Locate the cell with the specified text and output its (x, y) center coordinate. 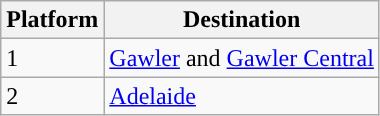
Adelaide (242, 96)
Destination (242, 20)
Platform (52, 20)
2 (52, 96)
Gawler and Gawler Central (242, 58)
1 (52, 58)
